Extract the [x, y] coordinate from the center of the cell holding the provided text.  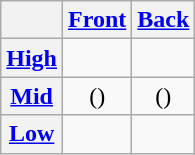
Low [32, 134]
Mid [32, 96]
Front [98, 20]
High [32, 58]
Back [164, 20]
